From the cell containing the given text, extract its center point as (X, Y) coordinate. 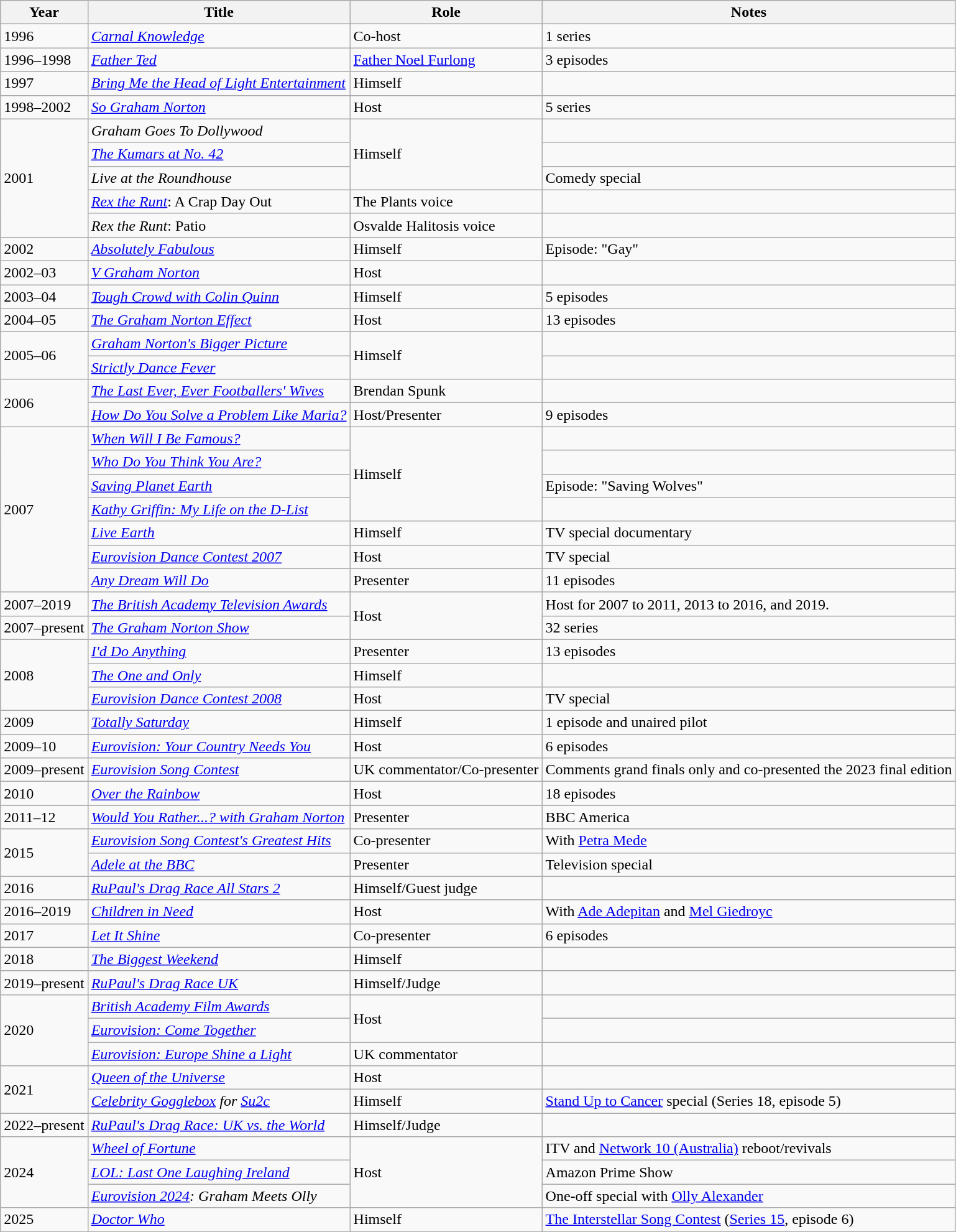
1996–1998 (44, 60)
The Last Ever, Ever Footballers' Wives (219, 391)
Eurovision Dance Contest 2008 (219, 699)
Live at the Roundhouse (219, 178)
Role (446, 12)
LOL: Last One Laughing Ireland (219, 1172)
2018 (44, 959)
Over the Rainbow (219, 794)
2021 (44, 1090)
Eurovision Song Contest (219, 770)
2003–04 (44, 297)
2016–2019 (44, 912)
2004–05 (44, 320)
Who Do You Think You Are? (219, 462)
Saving Planet Earth (219, 486)
1 series (748, 36)
Rex the Runt: Patio (219, 225)
RuPaul's Drag Race All Stars 2 (219, 888)
5 episodes (748, 297)
Brendan Spunk (446, 391)
Would You Rather...? with Graham Norton (219, 817)
Eurovision Song Contest's Greatest Hits (219, 841)
Eurovision: Come Together (219, 1030)
Any Dream Will Do (219, 580)
The British Academy Television Awards (219, 604)
2002–03 (44, 272)
2009–10 (44, 746)
Eurovision: Your Country Needs You (219, 746)
So Graham Norton (219, 107)
Father Noel Furlong (446, 60)
2009–present (44, 770)
2007 (44, 509)
2010 (44, 794)
2005–06 (44, 356)
Tough Crowd with Colin Quinn (219, 297)
Comments grand finals only and co-presented the 2023 final edition (748, 770)
The Interstellar Song Contest (Series 15, episode 6) (748, 1220)
UK commentator (446, 1054)
UK commentator/Co-presenter (446, 770)
BBC America (748, 817)
The Kumars at No. 42 (219, 154)
2016 (44, 888)
TV special documentary (748, 533)
2011–12 (44, 817)
V Graham Norton (219, 272)
2020 (44, 1030)
32 series (748, 628)
9 episodes (748, 415)
Osvalde Halitosis voice (446, 225)
2007–2019 (44, 604)
3 episodes (748, 60)
Episode: "Gay" (748, 249)
I'd Do Anything (219, 651)
2025 (44, 1220)
Television special (748, 864)
2006 (44, 403)
Stand Up to Cancer special (Series 18, episode 5) (748, 1101)
Bring Me the Head of Light Entertainment (219, 83)
2019–present (44, 983)
Co-host (446, 36)
1996 (44, 36)
When Will I Be Famous? (219, 438)
2017 (44, 935)
2008 (44, 675)
Absolutely Fabulous (219, 249)
Himself/Guest judge (446, 888)
Children in Need (219, 912)
Eurovision 2024: Graham Meets Olly (219, 1196)
Episode: "Saving Wolves" (748, 486)
Graham Norton's Bigger Picture (219, 344)
Host for 2007 to 2011, 2013 to 2016, and 2019. (748, 604)
Carnal Knowledge (219, 36)
Rex the Runt: A Crap Day Out (219, 201)
How Do You Solve a Problem Like Maria? (219, 415)
Eurovision: Europe Shine a Light (219, 1054)
Host/Presenter (446, 415)
Notes (748, 12)
Adele at the BBC (219, 864)
Graham Goes To Dollywood (219, 131)
The One and Only (219, 675)
Live Earth (219, 533)
Father Ted (219, 60)
Totally Saturday (219, 723)
Doctor Who (219, 1220)
With Ade Adepitan and Mel Giedroyc (748, 912)
1998–2002 (44, 107)
The Plants voice (446, 201)
2001 (44, 178)
RuPaul's Drag Race UK (219, 983)
2009 (44, 723)
11 episodes (748, 580)
Wheel of Fortune (219, 1149)
18 episodes (748, 794)
2022–present (44, 1125)
1 episode and unaired pilot (748, 723)
The Graham Norton Effect (219, 320)
The Graham Norton Show (219, 628)
5 series (748, 107)
British Academy Film Awards (219, 1006)
RuPaul's Drag Race: UK vs. the World (219, 1125)
Celebrity Gogglebox for Su2c (219, 1101)
Title (219, 12)
1997 (44, 83)
Amazon Prime Show (748, 1172)
2015 (44, 853)
Kathy Griffin: My Life on the D-List (219, 509)
ITV and Network 10 (Australia) reboot/revivals (748, 1149)
Eurovision Dance Contest 2007 (219, 557)
The Biggest Weekend (219, 959)
Year (44, 12)
2002 (44, 249)
2024 (44, 1172)
2007–present (44, 628)
Strictly Dance Fever (219, 368)
One-off special with Olly Alexander (748, 1196)
Let It Shine (219, 935)
With Petra Mede (748, 841)
Queen of the Universe (219, 1078)
Comedy special (748, 178)
